Return the (X, Y) coordinate for the center point of the cell that contains the specified text.  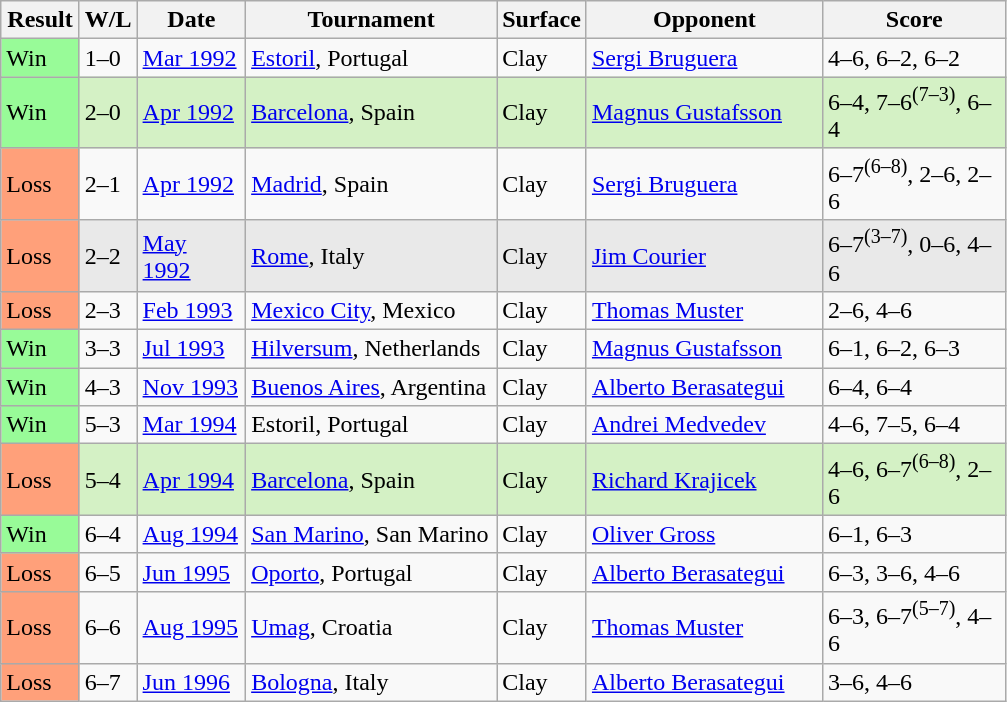
4–6, 6–2, 6–2 (914, 58)
6–7(3–7), 0–6, 4–6 (914, 256)
San Marino, San Marino (372, 534)
Surface (542, 20)
Richard Krajicek (704, 480)
5–4 (108, 480)
6–1, 6–2, 6–3 (914, 349)
6–3, 6–7(5–7), 4–6 (914, 627)
Hilversum, Netherlands (372, 349)
6–6 (108, 627)
4–6, 7–5, 6–4 (914, 425)
6–4, 6–4 (914, 387)
Nov 1993 (192, 387)
2–3 (108, 311)
Aug 1994 (192, 534)
W/L (108, 20)
Jun 1995 (192, 572)
Buenos Aires, Argentina (372, 387)
Umag, Croatia (372, 627)
Oporto, Portugal (372, 572)
Mar 1994 (192, 425)
6–4 (108, 534)
1–0 (108, 58)
Jim Courier (704, 256)
6–7(6–8), 2–6, 2–6 (914, 184)
4–6, 6–7(6–8), 2–6 (914, 480)
Jul 1993 (192, 349)
Result (40, 20)
Aug 1995 (192, 627)
Apr 1994 (192, 480)
5–3 (108, 425)
May 1992 (192, 256)
4–3 (108, 387)
6–5 (108, 572)
Oliver Gross (704, 534)
3–3 (108, 349)
Andrei Medvedev (704, 425)
6–1, 6–3 (914, 534)
Score (914, 20)
6–7 (108, 682)
Mar 1992 (192, 58)
Tournament (372, 20)
Rome, Italy (372, 256)
3–6, 4–6 (914, 682)
2–2 (108, 256)
Feb 1993 (192, 311)
6–4, 7–6(7–3), 6–4 (914, 113)
Jun 1996 (192, 682)
Bologna, Italy (372, 682)
Mexico City, Mexico (372, 311)
Opponent (704, 20)
2–0 (108, 113)
2–6, 4–6 (914, 311)
2–1 (108, 184)
Madrid, Spain (372, 184)
Date (192, 20)
6–3, 3–6, 4–6 (914, 572)
